Identify which cell holds the provided text, then report its [X, Y] central coordinate. 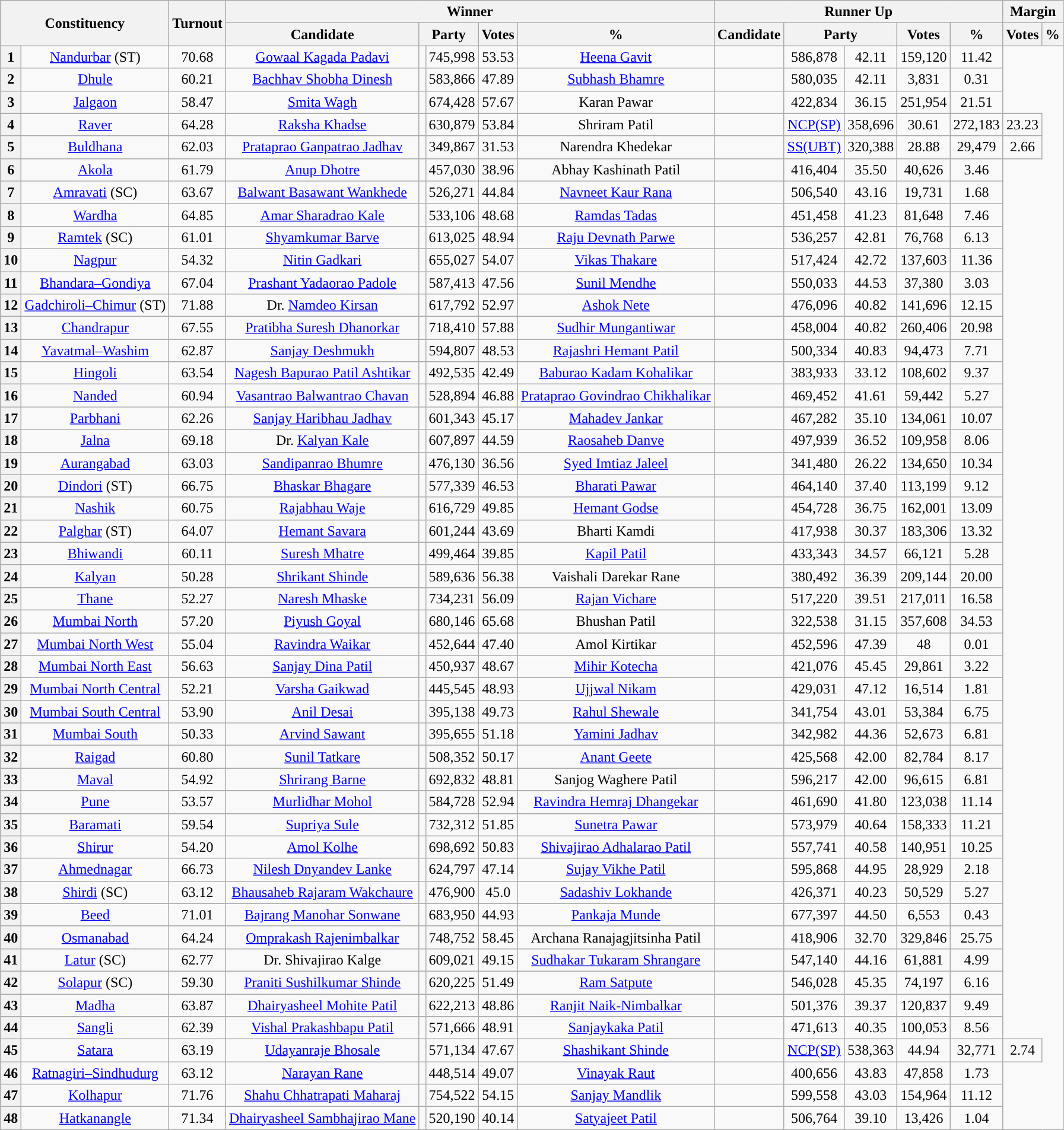
52,673 [923, 734]
44.36 [871, 734]
49.15 [498, 960]
28 [11, 667]
94,473 [923, 351]
Narendra Khedekar [616, 147]
56.09 [498, 599]
66,121 [923, 553]
60.80 [198, 757]
Sanjay Deshmukh [322, 351]
260,406 [923, 328]
499,464 [452, 553]
43.03 [871, 1096]
Syed Imtiaz Jaleel [616, 463]
Ramtek (SC) [95, 237]
536,257 [814, 237]
15 [11, 373]
476,096 [814, 305]
Shashikant Shinde [616, 1051]
Aurangabad [95, 463]
Gowaal Kagada Padavi [322, 57]
620,225 [452, 982]
546,028 [814, 982]
Amravati (SC) [95, 192]
Navneet Kaur Rana [616, 192]
54.07 [498, 260]
43.01 [871, 712]
Winner [470, 12]
64.85 [198, 215]
42.72 [871, 260]
Constituency [85, 23]
25 [11, 599]
341,480 [814, 463]
Bhausaheb Rajaram Wakchaure [322, 892]
53.90 [198, 712]
Nilesh Dnyandev Lanke [322, 870]
64.07 [198, 531]
60.11 [198, 553]
3.03 [977, 283]
40.83 [871, 351]
45.17 [498, 418]
547,140 [814, 960]
Piyush Goyal [322, 621]
Dhairyasheel Mohite Patil [322, 1005]
141,696 [923, 305]
44.93 [498, 915]
Mumbai North West [95, 644]
Sunil Tatkare [322, 757]
40 [11, 937]
50.33 [198, 734]
Raksha Khadse [322, 125]
674,428 [452, 102]
320,388 [871, 147]
506,764 [814, 1118]
601,343 [452, 418]
Jalgaon [95, 102]
0.31 [977, 79]
32.70 [871, 937]
33.12 [871, 373]
595,868 [814, 870]
158,333 [923, 825]
Vishal Prakashbapu Patil [322, 1028]
18 [11, 441]
56.38 [498, 576]
76,768 [923, 237]
39 [11, 915]
3 [11, 102]
272,183 [977, 125]
48.94 [498, 237]
67.55 [198, 328]
471,613 [814, 1028]
74,197 [923, 982]
Bachhav Shobha Dinesh [322, 79]
45.35 [871, 982]
2.66 [1022, 147]
13 [11, 328]
Heena Gavit [616, 57]
37 [11, 870]
Margin [1033, 12]
113,199 [923, 486]
Hemant Godse [616, 508]
1.68 [977, 192]
Bajrang Manohar Sonwane [322, 915]
183,306 [923, 531]
5 [11, 147]
60.21 [198, 79]
36.39 [871, 576]
577,339 [452, 486]
Sudhakar Tukaram Shrangare [616, 960]
609,021 [452, 960]
Sanjay Haribhau Jadhav [322, 418]
599,558 [814, 1096]
732,312 [452, 825]
47.89 [498, 79]
464,140 [814, 486]
Amol Kolhe [322, 847]
31.53 [498, 147]
Ujjwal Nikam [616, 689]
48.86 [498, 1005]
59.30 [198, 982]
36.52 [871, 441]
Karan Pawar [616, 102]
Vaishali Darekar Rane [616, 576]
54.92 [198, 779]
39.85 [498, 553]
9.49 [977, 1005]
63.19 [198, 1051]
251,954 [923, 102]
5.28 [977, 553]
Ratnagiri–Sindhudurg [95, 1073]
41.23 [871, 215]
573,979 [814, 825]
2 [11, 79]
20.00 [977, 576]
Shirur [95, 847]
Archana Ranajagjitsinha Patil [616, 937]
Ravindra Waikar [322, 644]
38.96 [498, 170]
Vinayak Raut [616, 1073]
37.40 [871, 486]
Omprakash Rajenimbalkar [322, 937]
506,540 [814, 192]
454,728 [814, 508]
64.24 [198, 937]
50.17 [498, 757]
58.45 [498, 937]
23 [11, 553]
476,130 [452, 463]
Dr. Shivajirao Kalge [322, 960]
62.87 [198, 351]
Nitin Gadkari [322, 260]
416,404 [814, 170]
616,729 [452, 508]
Shrikant Shinde [322, 576]
Buldhana [95, 147]
9 [11, 237]
47,858 [923, 1073]
30 [11, 712]
44.16 [871, 960]
3.46 [977, 170]
43.83 [871, 1073]
Kapil Patil [616, 553]
81,648 [923, 215]
53,384 [923, 712]
Anant Geete [616, 757]
Ramdas Tadas [616, 215]
4 [11, 125]
Ram Satpute [616, 982]
47 [11, 1096]
120,837 [923, 1005]
Madha [95, 1005]
533,106 [452, 215]
3,831 [923, 79]
21.51 [977, 102]
16.58 [977, 599]
36 [11, 847]
22 [11, 531]
1.73 [977, 1073]
4.99 [977, 960]
Maval [95, 779]
6.16 [977, 982]
64.28 [198, 125]
25.75 [977, 937]
528,894 [452, 396]
34 [11, 802]
49.85 [498, 508]
57.20 [198, 621]
100,053 [923, 1028]
10.34 [977, 463]
Turnout [198, 23]
6,553 [923, 915]
Ravindra Hemraj Dhangekar [616, 802]
Mumbai North [95, 621]
Prataprao Govindrao Chikhalikar [616, 396]
Parbhani [95, 418]
109,958 [923, 441]
43 [11, 1005]
21 [11, 508]
54.20 [198, 847]
37,380 [923, 283]
Mumbai North East [95, 667]
140,951 [923, 847]
27 [11, 644]
51.18 [498, 734]
65.68 [498, 621]
Beed [95, 915]
517,424 [814, 260]
Latur (SC) [95, 960]
29,861 [923, 667]
Bhaskar Bhagare [322, 486]
13.32 [977, 531]
48.68 [498, 215]
Pune [95, 802]
162,001 [923, 508]
63.54 [198, 373]
43.16 [871, 192]
1.81 [977, 689]
Sunil Mendhe [616, 283]
630,879 [452, 125]
44 [11, 1028]
Amol Kirtikar [616, 644]
Shivajirao Adhalarao Patil [616, 847]
60.75 [198, 508]
30.37 [871, 531]
Sanjay Dina Patil [322, 667]
461,690 [814, 802]
692,832 [452, 779]
Shirdi (SC) [95, 892]
425,568 [814, 757]
383,933 [814, 373]
Sanjay Mandlik [616, 1096]
Raigad [95, 757]
26.22 [871, 463]
40.14 [498, 1118]
613,025 [452, 237]
Baburao Kadam Kohalikar [616, 373]
1 [11, 57]
9.12 [977, 486]
11.36 [977, 260]
452,596 [814, 644]
Solapur (SC) [95, 982]
31.15 [871, 621]
53.84 [498, 125]
47.14 [498, 870]
44.94 [923, 1051]
Hingoli [95, 373]
718,410 [452, 328]
655,027 [452, 260]
450,937 [452, 667]
Prashant Yadaorao Padole [322, 283]
467,282 [814, 418]
82,784 [923, 757]
520,190 [452, 1118]
137,603 [923, 260]
Udayanraje Bhosale [322, 1051]
44.50 [871, 915]
63.67 [198, 192]
51.49 [498, 982]
Sanjog Waghere Patil [616, 779]
40.58 [871, 847]
40.64 [871, 825]
17 [11, 418]
36.15 [871, 102]
29 [11, 689]
Shyamkumar Barve [322, 237]
451,458 [814, 215]
417,938 [814, 531]
41 [11, 960]
48.67 [498, 667]
51.85 [498, 825]
Rajashri Hemant Patil [616, 351]
Gadchiroli–Chimur (ST) [95, 305]
Satara [95, 1051]
448,514 [452, 1073]
Rahul Shewale [616, 712]
36.56 [498, 463]
418,906 [814, 937]
31 [11, 734]
SS(UBT) [814, 147]
63.03 [198, 463]
6 [11, 170]
683,950 [452, 915]
Raju Devnath Parwe [616, 237]
7.46 [977, 215]
35.50 [871, 170]
11.14 [977, 802]
58.47 [198, 102]
Dr. Namdeo Kirsan [322, 305]
492,535 [452, 373]
380,492 [814, 576]
Nagpur [95, 260]
13,426 [923, 1118]
0.01 [977, 644]
517,220 [814, 599]
476,900 [452, 892]
Shriram Patil [616, 125]
63.87 [198, 1005]
47.40 [498, 644]
33 [11, 779]
11 [11, 283]
Rajabhau Waje [322, 508]
Palghar (ST) [95, 531]
342,982 [814, 734]
429,031 [814, 689]
349,867 [452, 147]
Sanjaykaka Patil [616, 1028]
69.18 [198, 441]
40.23 [871, 892]
52.27 [198, 599]
44.53 [871, 283]
Murlidhar Mohol [322, 802]
Abhay Kashinath Patil [616, 170]
0.43 [977, 915]
358,696 [871, 125]
47.56 [498, 283]
14 [11, 351]
36.75 [871, 508]
46.88 [498, 396]
557,741 [814, 847]
734,231 [452, 599]
20.98 [977, 328]
6.13 [977, 237]
52.97 [498, 305]
Mumbai South [95, 734]
Dindori (ST) [95, 486]
209,144 [923, 576]
Sudhir Mungantiwar [616, 328]
Nashik [95, 508]
20 [11, 486]
422,834 [814, 102]
11.21 [977, 825]
Nanded [95, 396]
Mumbai South Central [95, 712]
16 [11, 396]
Anup Dhotre [322, 170]
Kalyan [95, 576]
10.25 [977, 847]
60.94 [198, 396]
41.61 [871, 396]
Sadashiv Lokhande [616, 892]
452,644 [452, 644]
26 [11, 621]
71.34 [198, 1118]
Akola [95, 170]
48.53 [498, 351]
Vasantrao Balwantrao Chavan [322, 396]
45.45 [871, 667]
71.88 [198, 305]
622,213 [452, 1005]
44.84 [498, 192]
458,004 [814, 328]
28.88 [923, 147]
61.01 [198, 237]
Bharti Kamdi [616, 531]
42.49 [498, 373]
426,371 [814, 892]
35 [11, 825]
62.39 [198, 1028]
Sandipanrao Bhumre [322, 463]
Mumbai North Central [95, 689]
47.12 [871, 689]
Suresh Mhatre [322, 553]
57.67 [498, 102]
Vikas Thakare [616, 260]
40.35 [871, 1028]
594,807 [452, 351]
49.73 [498, 712]
Shrirang Barne [322, 779]
43.69 [498, 531]
159,120 [923, 57]
96,615 [923, 779]
538,363 [871, 1051]
47.39 [871, 644]
Sunetra Pawar [616, 825]
50.28 [198, 576]
70.68 [198, 57]
745,998 [452, 57]
46 [11, 1073]
62.77 [198, 960]
48.93 [498, 689]
50.83 [498, 847]
11.42 [977, 57]
571,666 [452, 1028]
2.18 [977, 870]
40,626 [923, 170]
677,397 [814, 915]
6.75 [977, 712]
59.54 [198, 825]
Jalna [95, 441]
Balwant Basawant Wankhede [322, 192]
Bhushan Patil [616, 621]
Sujay Vikhe Patil [616, 870]
59,442 [923, 396]
7.71 [977, 351]
39.37 [871, 1005]
748,752 [452, 937]
32 [11, 757]
Yamini Jadhav [616, 734]
53.57 [198, 802]
Bharati Pawar [616, 486]
2.74 [1022, 1051]
29,479 [977, 147]
3.22 [977, 667]
62.03 [198, 147]
Hatkanangle [95, 1118]
Hemant Savara [322, 531]
Varsha Gaikwad [322, 689]
Satyajeet Patil [616, 1118]
445,545 [452, 689]
500,334 [814, 351]
587,413 [452, 283]
601,244 [452, 531]
53.53 [498, 57]
583,866 [452, 79]
46.53 [498, 486]
35.10 [871, 418]
Narayan Rane [322, 1073]
584,728 [452, 802]
Amar Sharadrao Kale [322, 215]
Wardha [95, 215]
9.37 [977, 373]
Thane [95, 599]
Osmanabad [95, 937]
44.59 [498, 441]
Rajan Vichare [616, 599]
54.15 [498, 1096]
24 [11, 576]
52.21 [198, 689]
457,030 [452, 170]
Arvind Sawant [322, 734]
Raver [95, 125]
28,929 [923, 870]
48.81 [498, 779]
8.56 [977, 1028]
61.79 [198, 170]
421,076 [814, 667]
Raosaheb Danve [616, 441]
Mahadev Jankar [616, 418]
50,529 [923, 892]
8.17 [977, 757]
12 [11, 305]
19,731 [923, 192]
39.10 [871, 1118]
1.04 [977, 1118]
54.32 [198, 260]
624,797 [452, 870]
607,897 [452, 441]
433,343 [814, 553]
Shahu Chhatrapati Maharaj [322, 1096]
Pratibha Suresh Dhanorkar [322, 328]
217,011 [923, 599]
71.01 [198, 915]
44.95 [871, 870]
55.04 [198, 644]
13.09 [977, 508]
41.80 [871, 802]
19 [11, 463]
Dhairyasheel Sambhajirao Mane [322, 1118]
48.91 [498, 1028]
395,655 [452, 734]
38 [11, 892]
16,514 [923, 689]
Ashok Nete [616, 305]
62.26 [198, 418]
30.61 [923, 125]
497,939 [814, 441]
Pankaja Munde [616, 915]
45.0 [498, 892]
Subhash Bhamre [616, 79]
39.51 [871, 599]
571,134 [452, 1051]
341,754 [814, 712]
586,878 [814, 57]
Dhule [95, 79]
596,217 [814, 779]
Sangli [95, 1028]
Praniti Sushilkumar Shinde [322, 982]
12.15 [977, 305]
580,035 [814, 79]
395,138 [452, 712]
10.07 [977, 418]
Ranjit Naik-Nimbalkar [616, 1005]
123,038 [923, 802]
56.63 [198, 667]
47.67 [498, 1051]
8.06 [977, 441]
Baramati [95, 825]
108,602 [923, 373]
42.81 [871, 237]
Smita Wagh [322, 102]
Chandrapur [95, 328]
Prataprao Ganpatrao Jadhav [322, 147]
Dr. Kalyan Kale [322, 441]
45 [11, 1051]
7 [11, 192]
Ahmednagar [95, 870]
32,771 [977, 1051]
Nandurbar (ST) [95, 57]
Nagesh Bapurao Patil Ashtikar [322, 373]
Supriya Sule [322, 825]
67.04 [198, 283]
34.57 [871, 553]
Bhiwandi [95, 553]
680,146 [452, 621]
66.75 [198, 486]
617,792 [452, 305]
501,376 [814, 1005]
589,636 [452, 576]
Mihir Kotecha [616, 667]
154,964 [923, 1096]
526,271 [452, 192]
61,881 [923, 960]
11.12 [977, 1096]
698,692 [452, 847]
52.94 [498, 802]
8 [11, 215]
42 [11, 982]
Runner Up [858, 12]
329,846 [923, 937]
23.23 [1022, 125]
508,352 [452, 757]
Bhandara–Gondiya [95, 283]
57.88 [498, 328]
34.53 [977, 621]
469,452 [814, 396]
49.07 [498, 1073]
322,538 [814, 621]
66.73 [198, 870]
10 [11, 260]
400,656 [814, 1073]
134,650 [923, 463]
Naresh Mhaske [322, 599]
Yavatmal–Washim [95, 351]
Kolhapur [95, 1096]
754,522 [452, 1096]
Anil Desai [322, 712]
71.76 [198, 1096]
357,608 [923, 621]
550,033 [814, 283]
134,061 [923, 418]
